Pinpoint the cell where the given text exists, returning its (x, y) midpoint coordinate. 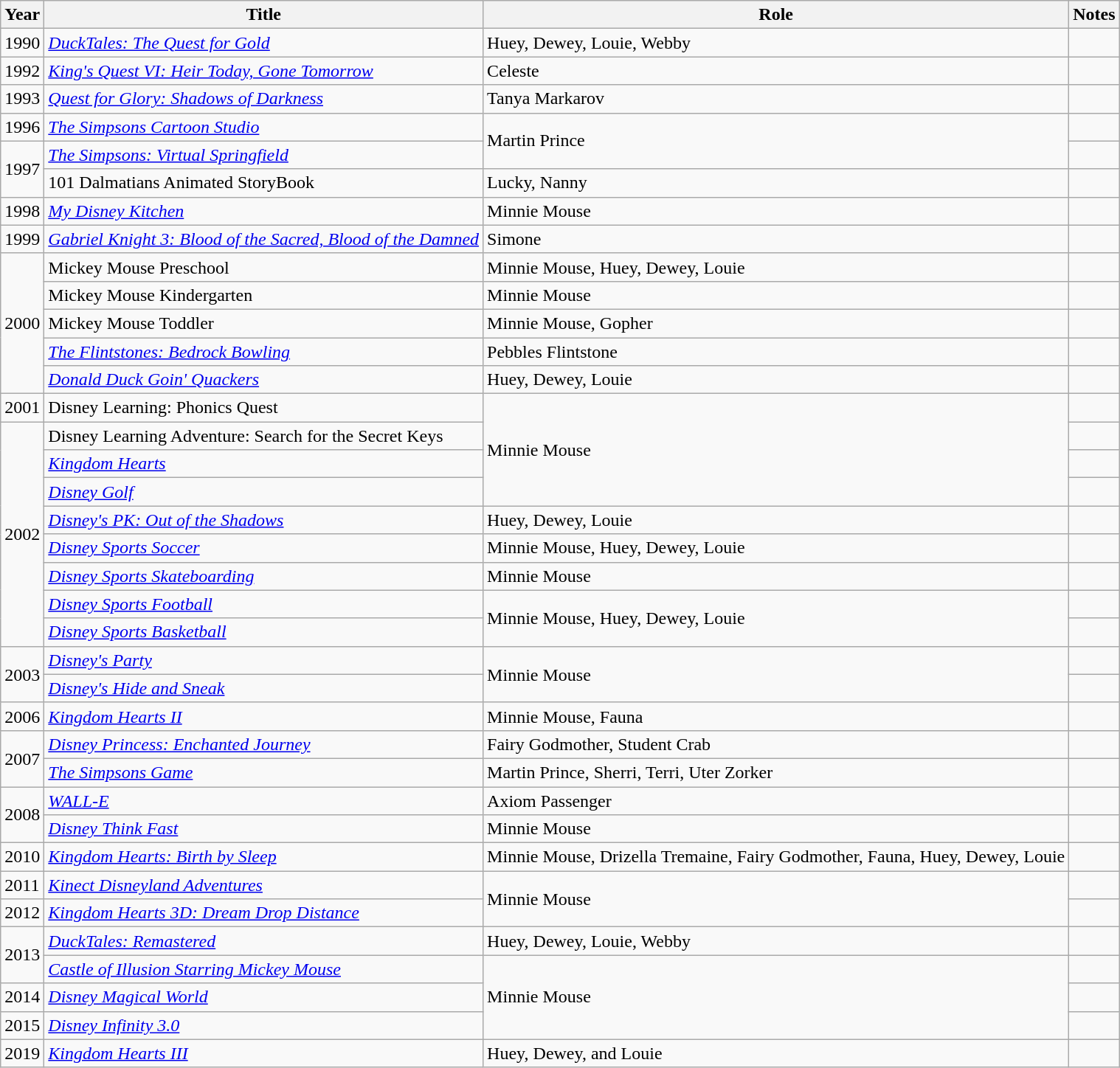
2012 (22, 913)
2002 (22, 534)
Kingdom Hearts 3D: Dream Drop Distance (264, 913)
Kingdom Hearts: Birth by Sleep (264, 857)
Disney Sports Skateboarding (264, 576)
King's Quest VI: Heir Today, Gone Tomorrow (264, 71)
The Flintstones: Bedrock Bowling (264, 352)
101 Dalmatians Animated StoryBook (264, 183)
2008 (22, 814)
2006 (22, 716)
Disney's PK: Out of the Shadows (264, 520)
Disney Think Fast (264, 829)
1990 (22, 43)
Quest for Glory: Shadows of Darkness (264, 99)
Martin Prince (776, 141)
My Disney Kitchen (264, 211)
Year (22, 15)
Celeste (776, 71)
Disney Magical World (264, 997)
Kingdom Hearts II (264, 716)
Role (776, 15)
Kingdom Hearts III (264, 1053)
1997 (22, 169)
Castle of Illusion Starring Mickey Mouse (264, 969)
Minnie Mouse, Drizella Tremaine, Fairy Godmother, Fauna, Huey, Dewey, Louie (776, 857)
2011 (22, 885)
2007 (22, 758)
2019 (22, 1053)
Axiom Passenger (776, 800)
DuckTales: The Quest for Gold (264, 43)
Pebbles Flintstone (776, 352)
Kinect Disneyland Adventures (264, 885)
Huey, Dewey, and Louie (776, 1053)
1999 (22, 239)
Disney Sports Basketball (264, 632)
Disney Learning: Phonics Quest (264, 408)
Mickey Mouse Preschool (264, 267)
Donald Duck Goin' Quackers (264, 380)
1992 (22, 71)
Disney's Hide and Sneak (264, 688)
2013 (22, 955)
Fairy Godmother, Student Crab (776, 744)
Minnie Mouse, Fauna (776, 716)
Martin Prince, Sherri, Terri, Uter Zorker (776, 772)
2010 (22, 857)
Notes (1094, 15)
1998 (22, 211)
2003 (22, 674)
Disney Princess: Enchanted Journey (264, 744)
The Simpsons Cartoon Studio (264, 127)
1996 (22, 127)
Title (264, 15)
Disney Golf (264, 492)
Mickey Mouse Toddler (264, 323)
2015 (22, 1025)
Minnie Mouse, Gopher (776, 323)
Disney Infinity 3.0 (264, 1025)
Gabriel Knight 3: Blood of the Sacred, Blood of the Damned (264, 239)
2014 (22, 997)
1993 (22, 99)
Disney Sports Soccer (264, 548)
2001 (22, 408)
Disney Sports Football (264, 604)
Tanya Markarov (776, 99)
Simone (776, 239)
Disney Learning Adventure: Search for the Secret Keys (264, 436)
Lucky, Nanny (776, 183)
The Simpsons: Virtual Springfield (264, 155)
The Simpsons Game (264, 772)
Mickey Mouse Kindergarten (264, 295)
Kingdom Hearts (264, 464)
WALL-E (264, 800)
Disney's Party (264, 660)
2000 (22, 323)
DuckTales: Remastered (264, 941)
